Detect which cell encompasses the target text, then output its [x, y] center coordinate. 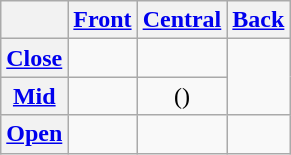
Front [102, 20]
Open [34, 134]
Back [258, 20]
Mid [34, 96]
Central [182, 20]
Close [34, 58]
() [182, 96]
